Capture the cell that displays the provided text and extract its [X, Y] central coordinate. 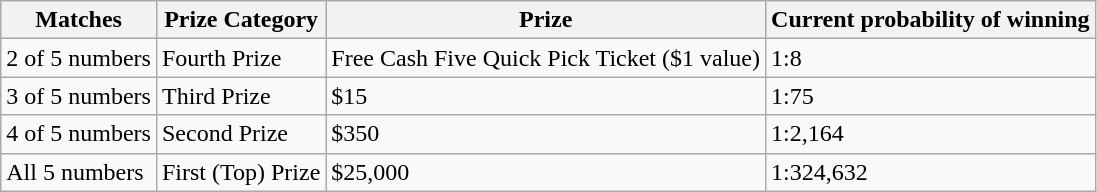
Prize [546, 20]
$350 [546, 134]
Fourth Prize [240, 58]
Third Prize [240, 96]
$15 [546, 96]
Current probability of winning [931, 20]
3 of 5 numbers [79, 96]
2 of 5 numbers [79, 58]
1:75 [931, 96]
Free Cash Five Quick Pick Ticket ($1 value) [546, 58]
Second Prize [240, 134]
First (Top) Prize [240, 172]
Matches [79, 20]
$25,000 [546, 172]
Prize Category [240, 20]
1:8 [931, 58]
All 5 numbers [79, 172]
4 of 5 numbers [79, 134]
1:324,632 [931, 172]
1:2,164 [931, 134]
